Search for the cell housing the specified text and yield its [x, y] center coordinate. 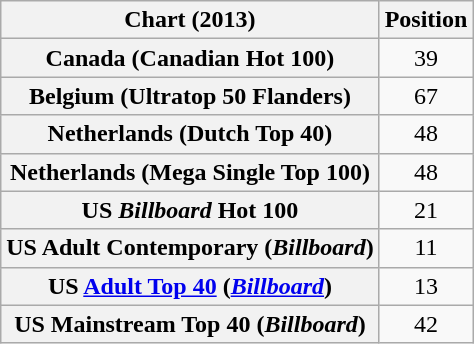
US Mainstream Top 40 (Billboard) [190, 324]
Position [426, 20]
US Adult Top 40 (Billboard) [190, 286]
13 [426, 286]
67 [426, 96]
Netherlands (Mega Single Top 100) [190, 172]
Chart (2013) [190, 20]
US Adult Contemporary (Billboard) [190, 248]
Belgium (Ultratop 50 Flanders) [190, 96]
39 [426, 58]
42 [426, 324]
Netherlands (Dutch Top 40) [190, 134]
21 [426, 210]
Canada (Canadian Hot 100) [190, 58]
US Billboard Hot 100 [190, 210]
11 [426, 248]
